For the text-containing cell, return its midpoint in [X, Y] coordinate format. 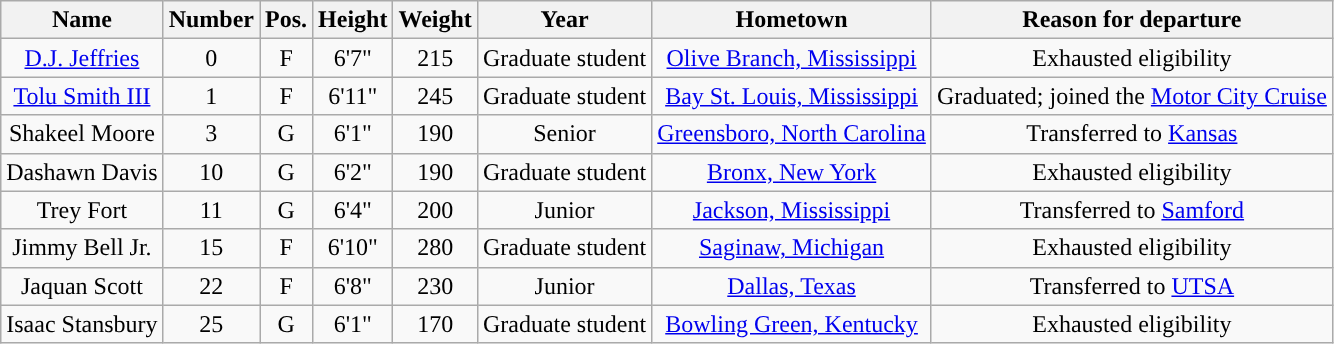
Number [211, 20]
Olive Branch, Mississippi [792, 58]
Jackson, Mississippi [792, 210]
200 [435, 210]
D.J. Jeffries [82, 58]
Isaac Stansbury [82, 324]
11 [211, 210]
25 [211, 324]
Shakeel Moore [82, 134]
6'2" [353, 172]
Transferred to UTSA [1132, 286]
Dallas, Texas [792, 286]
Bay St. Louis, Mississippi [792, 96]
Reason for departure [1132, 20]
Tolu Smith III [82, 96]
Bowling Green, Kentucky [792, 324]
22 [211, 286]
6'10" [353, 248]
Year [564, 20]
1 [211, 96]
Graduated; joined the Motor City Cruise [1132, 96]
Jaquan Scott [82, 286]
6'11" [353, 96]
215 [435, 58]
Height [353, 20]
Transferred to Kansas [1132, 134]
Dashawn Davis [82, 172]
170 [435, 324]
Weight [435, 20]
10 [211, 172]
Pos. [286, 20]
Saginaw, Michigan [792, 248]
280 [435, 248]
6'4" [353, 210]
Trey Fort [82, 210]
3 [211, 134]
Bronx, New York [792, 172]
0 [211, 58]
6'7" [353, 58]
Name [82, 20]
Transferred to Samford [1132, 210]
Hometown [792, 20]
Jimmy Bell Jr. [82, 248]
Senior [564, 134]
230 [435, 286]
15 [211, 248]
245 [435, 96]
Greensboro, North Carolina [792, 134]
6'8" [353, 286]
